Output the [x, y] coordinate of the center of the cell containing the given text.  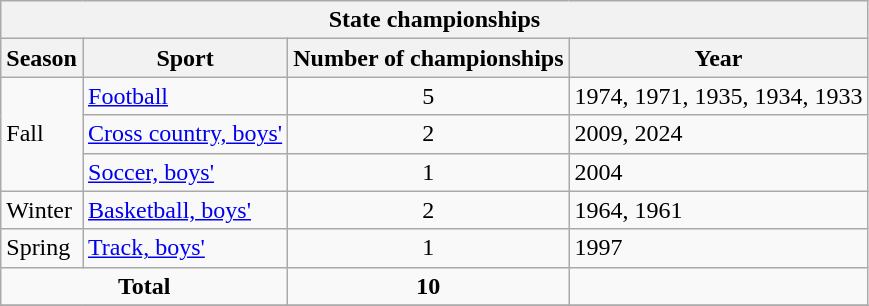
Spring [42, 248]
1974, 1971, 1935, 1934, 1933 [718, 96]
Cross country, boys' [184, 134]
Sport [184, 58]
2004 [718, 172]
2009, 2024 [718, 134]
Winter [42, 210]
Total [144, 286]
1964, 1961 [718, 210]
State championships [434, 20]
Fall [42, 134]
1997 [718, 248]
Season [42, 58]
Number of championships [428, 58]
Basketball, boys' [184, 210]
Soccer, boys' [184, 172]
5 [428, 96]
Football [184, 96]
10 [428, 286]
Track, boys' [184, 248]
Year [718, 58]
